Extract the [x, y] coordinate from the center of the cell holding the provided text.  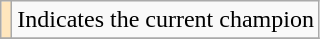
Indicates the current champion [166, 20]
